Output the (X, Y) coordinate of the center of the cell containing the given text.  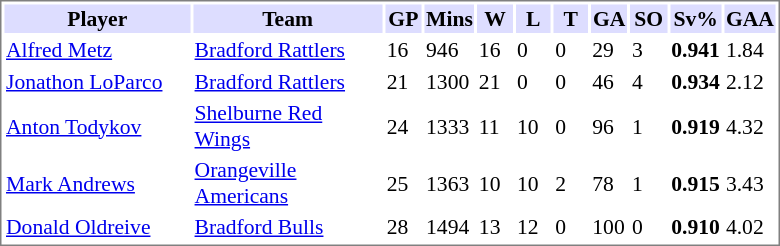
Mins (450, 18)
12 (534, 227)
3 (649, 50)
96 (610, 126)
46 (610, 82)
4 (649, 82)
Jonathon LoParco (97, 82)
2.12 (750, 82)
Bradford Bulls (288, 227)
GP (403, 18)
78 (610, 183)
1.84 (750, 50)
Shelburne Red Wings (288, 126)
Team (288, 18)
Sv% (696, 18)
2 (571, 183)
4.32 (750, 126)
T (571, 18)
GA (610, 18)
29 (610, 50)
1363 (450, 183)
0.919 (696, 126)
1300 (450, 82)
13 (494, 227)
Player (97, 18)
100 (610, 227)
SO (649, 18)
W (494, 18)
0.915 (696, 183)
L (534, 18)
Donald Oldreive (97, 227)
0.941 (696, 50)
1494 (450, 227)
4.02 (750, 227)
1333 (450, 126)
3.43 (750, 183)
Alfred Metz (97, 50)
28 (403, 227)
946 (450, 50)
0.910 (696, 227)
GAA (750, 18)
25 (403, 183)
11 (494, 126)
Mark Andrews (97, 183)
24 (403, 126)
0.934 (696, 82)
Anton Todykov (97, 126)
Orangeville Americans (288, 183)
